Identify which cell holds the provided text, then report its [x, y] central coordinate. 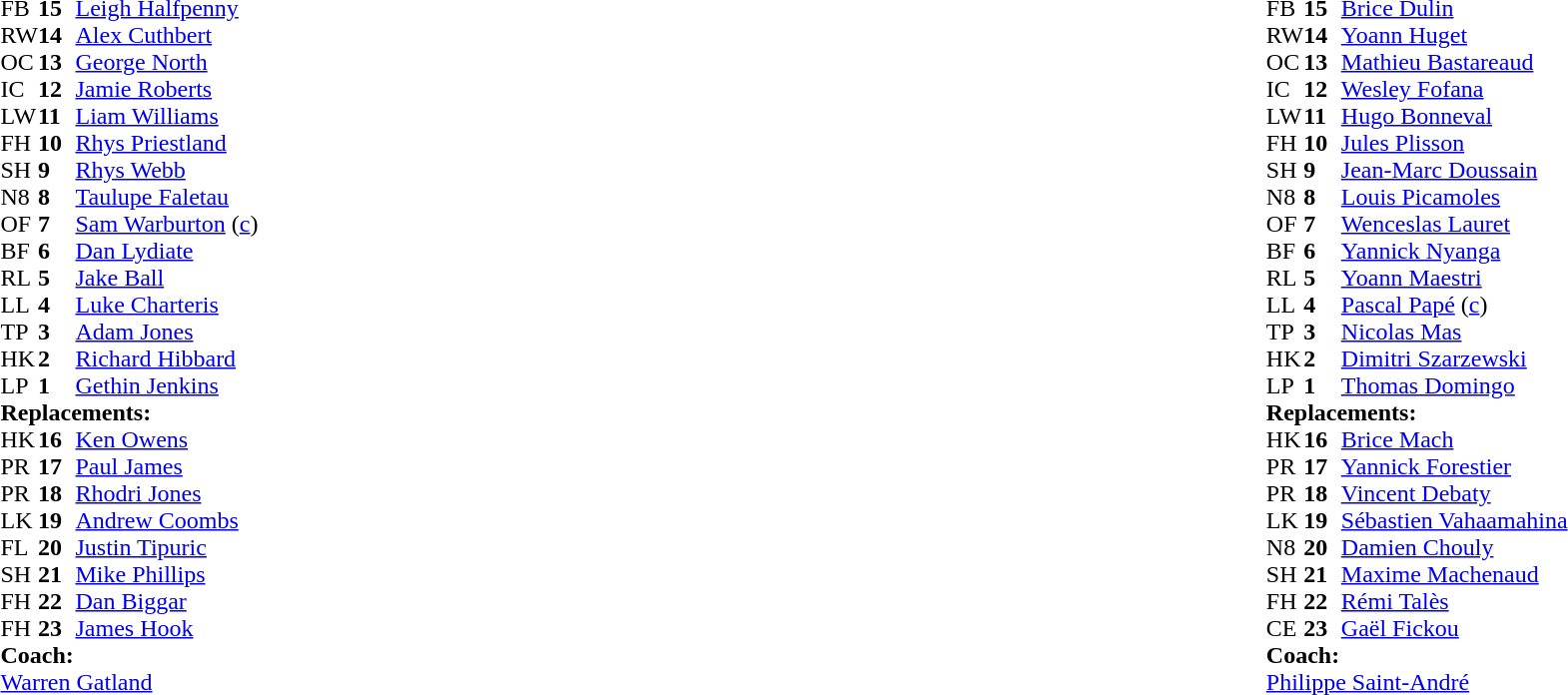
Jake Ball [168, 278]
Andrew Coombs [168, 521]
Paul James [168, 467]
Luke Charteris [168, 306]
Sam Warburton (c) [168, 224]
Yannick Nyanga [1454, 252]
Thomas Domingo [1454, 385]
Jean-Marc Doussain [1454, 170]
Pascal Papé (c) [1454, 306]
James Hook [168, 629]
CE [1285, 629]
Wesley Fofana [1454, 90]
Yannick Forestier [1454, 467]
Hugo Bonneval [1454, 116]
Mathieu Bastareaud [1454, 62]
Liam Williams [168, 116]
Adam Jones [168, 332]
Nicolas Mas [1454, 332]
Brice Mach [1454, 439]
Justin Tipuric [168, 547]
Damien Chouly [1454, 547]
Taulupe Faletau [168, 198]
Rhys Webb [168, 170]
FL [19, 547]
Mike Phillips [168, 575]
Wenceslas Lauret [1454, 224]
Yoann Maestri [1454, 278]
Yoann Huget [1454, 36]
Alex Cuthbert [168, 36]
Ken Owens [168, 439]
Maxime Machenaud [1454, 575]
Gethin Jenkins [168, 385]
Dan Lydiate [168, 252]
Sébastien Vahaamahina [1454, 521]
George North [168, 62]
Jamie Roberts [168, 90]
Rhodri Jones [168, 493]
Louis Picamoles [1454, 198]
Dan Biggar [168, 601]
Vincent Debaty [1454, 493]
Richard Hibbard [168, 359]
Rémi Talès [1454, 601]
Jules Plisson [1454, 144]
Gaël Fickou [1454, 629]
Rhys Priestland [168, 144]
Dimitri Szarzewski [1454, 359]
